Output the (x, y) coordinate of the center of the cell containing the given text.  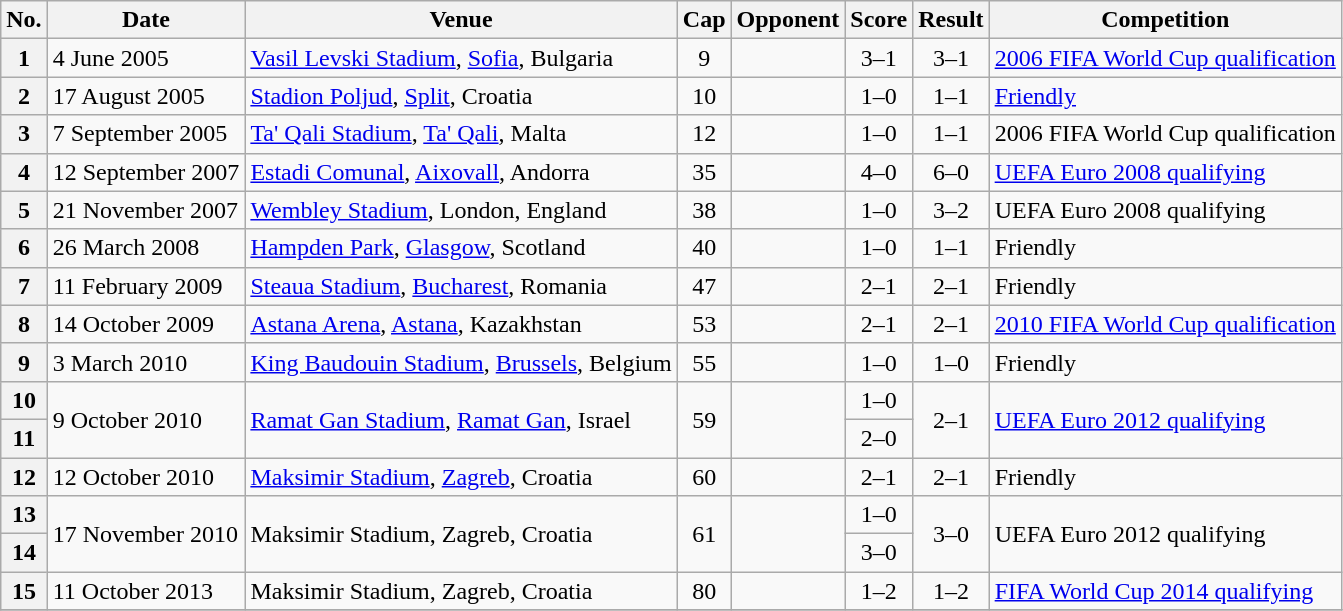
Date (146, 20)
17 August 2005 (146, 96)
40 (704, 248)
11 (24, 438)
80 (704, 591)
5 (24, 210)
6 (24, 248)
FIFA World Cup 2014 qualifying (1165, 591)
12 September 2007 (146, 172)
21 November 2007 (146, 210)
11 October 2013 (146, 591)
4 (24, 172)
Stadion Poljud, Split, Croatia (461, 96)
38 (704, 210)
4–0 (879, 172)
2–0 (879, 438)
King Baudouin Stadium, Brussels, Belgium (461, 362)
14 October 2009 (146, 324)
35 (704, 172)
Venue (461, 20)
3–2 (951, 210)
Astana Arena, Astana, Kazakhstan (461, 324)
Ta' Qali Stadium, Ta' Qali, Malta (461, 134)
Vasil Levski Stadium, Sofia, Bulgaria (461, 58)
Ramat Gan Stadium, Ramat Gan, Israel (461, 419)
9 October 2010 (146, 419)
Hampden Park, Glasgow, Scotland (461, 248)
Wembley Stadium, London, England (461, 210)
4 June 2005 (146, 58)
53 (704, 324)
Competition (1165, 20)
47 (704, 286)
17 November 2010 (146, 534)
3 (24, 134)
55 (704, 362)
61 (704, 534)
Result (951, 20)
7 (24, 286)
26 March 2008 (146, 248)
12 October 2010 (146, 477)
14 (24, 553)
60 (704, 477)
2010 FIFA World Cup qualification (1165, 324)
15 (24, 591)
11 February 2009 (146, 286)
Score (879, 20)
13 (24, 515)
No. (24, 20)
Estadi Comunal, Aixovall, Andorra (461, 172)
8 (24, 324)
6–0 (951, 172)
7 September 2005 (146, 134)
Opponent (788, 20)
59 (704, 419)
Steaua Stadium, Bucharest, Romania (461, 286)
1 (24, 58)
3 March 2010 (146, 362)
2 (24, 96)
Cap (704, 20)
